Output the [X, Y] coordinate of the center of the cell containing the given text.  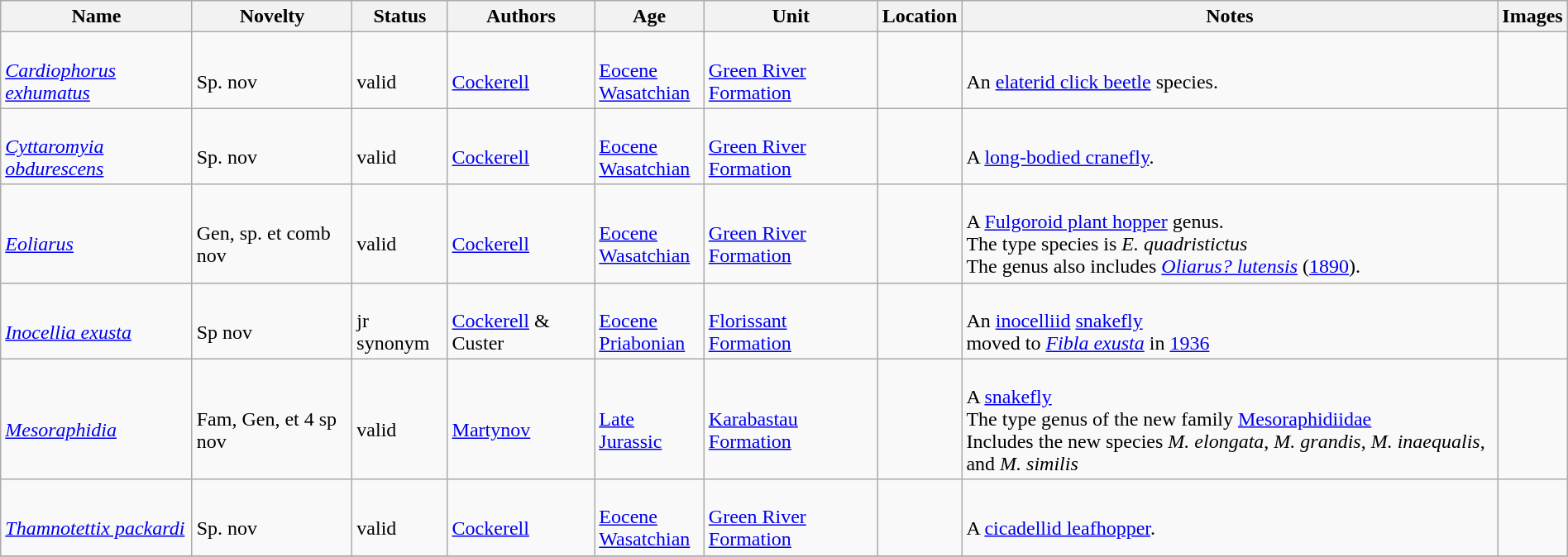
Fam, Gen, et 4 sp nov [272, 419]
Images [1532, 17]
An inocelliid snakefly moved to Fibla exusta in 1936 [1230, 321]
Cyttaromyia obdurescens [96, 146]
A Fulgoroid plant hopper genus. The type species is E. quadristictusThe genus also includes Oliarus? lutensis (1890). [1230, 233]
Cockerell & Custer [521, 321]
Notes [1230, 17]
Mesoraphidia [96, 419]
A snakefly The type genus of the new family Mesoraphidiidae Includes the new species M. elongata, M. grandis, M. inaequalis, and M. similis [1230, 419]
Karabastau Formation [791, 419]
Name [96, 17]
Late Jurassic [649, 419]
An elaterid click beetle species. [1230, 70]
Florissant Formation [791, 321]
jr synonym [400, 321]
Sp nov [272, 321]
Status [400, 17]
Inocellia exusta [96, 321]
Thamnotettix packardi [96, 517]
Location [920, 17]
Authors [521, 17]
Unit [791, 17]
Cardiophorus exhumatus [96, 70]
EocenePriabonian [649, 321]
A long-bodied cranefly. [1230, 146]
Age [649, 17]
Martynov [521, 419]
Novelty [272, 17]
A cicadellid leafhopper. [1230, 517]
Gen, sp. et comb nov [272, 233]
Eoliarus [96, 233]
